Scan for the cell matching the given text and deliver its (x, y) coordinate at center. 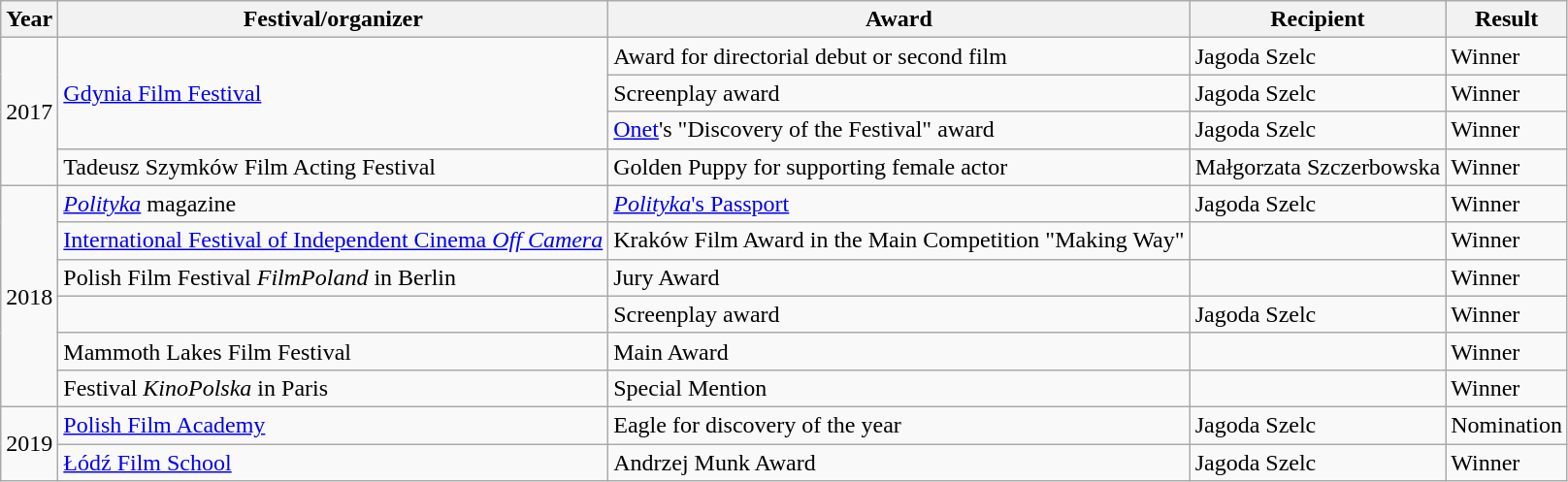
Małgorzata Szczerbowska (1318, 167)
Special Mention (898, 388)
Polityka's Passport (898, 204)
Festival/organizer (334, 19)
Onet's "Discovery of the Festival" award (898, 130)
Main Award (898, 351)
Polityka magazine (334, 204)
Award (898, 19)
Mammoth Lakes Film Festival (334, 351)
Award for directorial debut or second film (898, 56)
2018 (29, 296)
Nomination (1507, 425)
Gdynia Film Festival (334, 93)
Jury Award (898, 277)
Recipient (1318, 19)
Golden Puppy for supporting female actor (898, 167)
Year (29, 19)
Result (1507, 19)
International Festival of Independent Cinema Off Camera (334, 241)
Polish Film Academy (334, 425)
Andrzej Munk Award (898, 463)
2017 (29, 112)
Polish Film Festival FilmPoland in Berlin (334, 277)
Tadeusz Szymków Film Acting Festival (334, 167)
Kraków Film Award in the Main Competition "Making Way" (898, 241)
Festival KinoPolska in Paris (334, 388)
2019 (29, 443)
Łódź Film School (334, 463)
Eagle for discovery of the year (898, 425)
